Detect which cell encompasses the target text, then output its (X, Y) center coordinate. 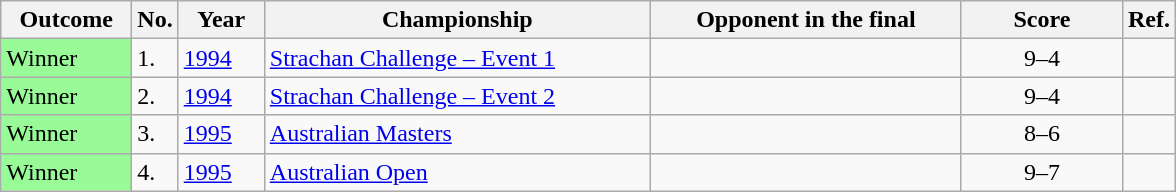
8–6 (1042, 134)
Championship (457, 20)
Strachan Challenge – Event 1 (457, 58)
Australian Masters (457, 134)
Score (1042, 20)
Outcome (66, 20)
No. (155, 20)
2. (155, 96)
Strachan Challenge – Event 2 (457, 96)
4. (155, 172)
1. (155, 58)
Australian Open (457, 172)
9–7 (1042, 172)
3. (155, 134)
Year (221, 20)
Opponent in the final (806, 20)
Ref. (1148, 20)
